Return the (X, Y) coordinate for the center point of the cell that contains the specified text.  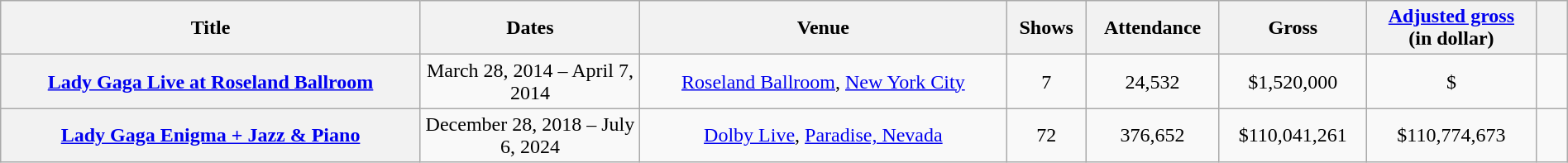
72 (1046, 136)
Roseland Ballroom, New York City (824, 81)
Title (211, 28)
Adjusted gross(in dollar) (1451, 28)
Shows (1046, 28)
Lady Gaga Live at Roseland Ballroom (211, 81)
March 28, 2014 – April 7, 2014 (529, 81)
24,532 (1153, 81)
Lady Gaga Enigma + Jazz & Piano (211, 136)
Attendance (1153, 28)
Dates (529, 28)
Gross (1293, 28)
7 (1046, 81)
Venue (824, 28)
$110,774,673 (1451, 136)
$110,041,261 (1293, 136)
December 28, 2018 – July 6, 2024 (529, 136)
$1,520,000 (1293, 81)
$ (1451, 81)
376,652 (1153, 136)
Dolby Live, Paradise, Nevada (824, 136)
